Identify which cell holds the provided text, then report its (X, Y) central coordinate. 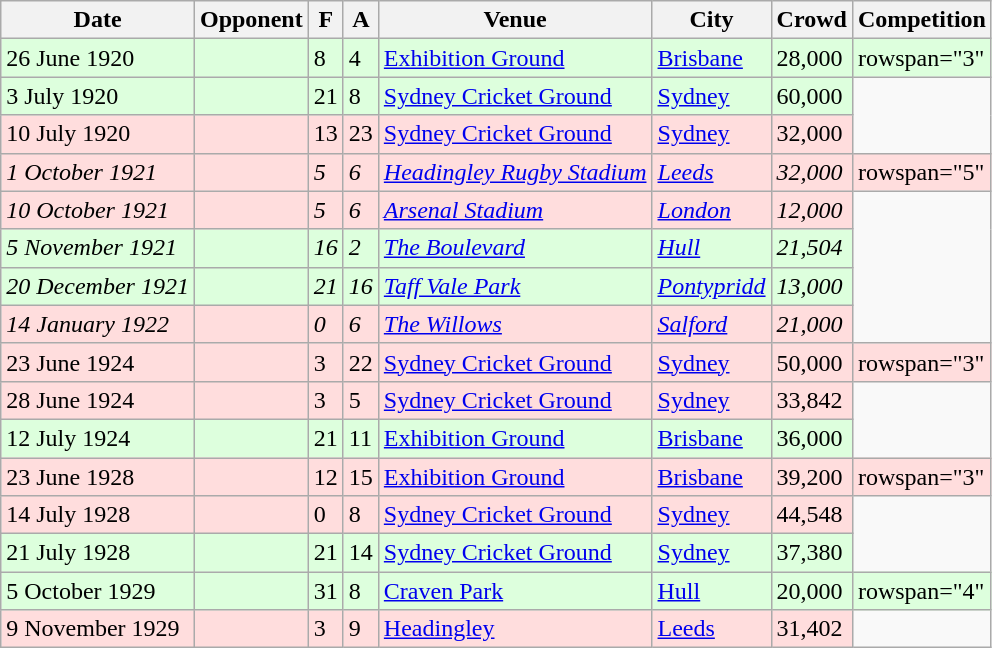
13,000 (812, 286)
31,402 (812, 629)
23 June 1928 (98, 477)
13 (326, 134)
14 July 1928 (98, 515)
F (326, 20)
5 October 1929 (98, 591)
Headingley (515, 629)
36,000 (812, 438)
60,000 (812, 96)
37,380 (812, 553)
28,000 (812, 58)
23 June 1924 (98, 362)
Crowd (812, 20)
20,000 (812, 591)
10 July 1920 (98, 134)
1 October 1921 (98, 172)
50,000 (812, 362)
10 October 1921 (98, 210)
Competition (922, 20)
Venue (515, 20)
Taff Vale Park (515, 286)
Arsenal Stadium (515, 210)
12 (326, 477)
21,000 (812, 324)
15 (360, 477)
14 (360, 553)
4 (360, 58)
12,000 (812, 210)
21,504 (812, 248)
Headingley Rugby Stadium (515, 172)
London (712, 210)
Date (98, 20)
A (360, 20)
12 July 1924 (98, 438)
33,842 (812, 400)
The Boulevard (515, 248)
5 November 1921 (98, 248)
28 June 1924 (98, 400)
44,548 (812, 515)
22 (360, 362)
2 (360, 248)
rowspan="4" (922, 591)
9 (360, 629)
14 January 1922 (98, 324)
3 July 1920 (98, 96)
Craven Park (515, 591)
rowspan="5" (922, 172)
9 November 1929 (98, 629)
39,200 (812, 477)
21 July 1928 (98, 553)
11 (360, 438)
Pontypridd (712, 286)
31 (326, 591)
20 December 1921 (98, 286)
23 (360, 134)
The Willows (515, 324)
City (712, 20)
Opponent (251, 20)
Salford (712, 324)
26 June 1920 (98, 58)
